Scan for the cell matching the given text and deliver its (x, y) coordinate at center. 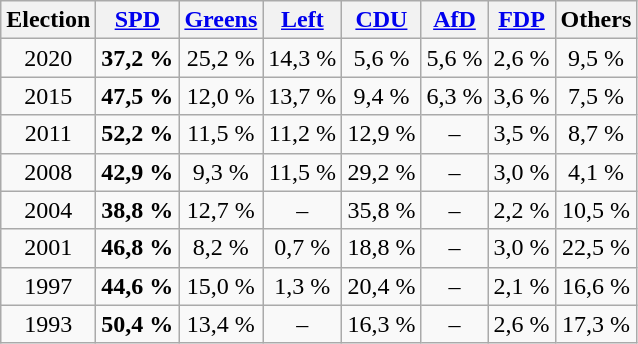
44,6 % (138, 286)
2020 (48, 58)
2,2 % (522, 210)
25,2 % (221, 58)
10,5 % (596, 210)
CDU (382, 20)
17,3 % (596, 324)
1997 (48, 286)
13,7 % (302, 96)
2011 (48, 134)
13,4 % (221, 324)
8,2 % (221, 248)
16,6 % (596, 286)
2008 (48, 172)
1993 (48, 324)
12,9 % (382, 134)
3,5 % (522, 134)
35,8 % (382, 210)
29,2 % (382, 172)
2001 (48, 248)
2004 (48, 210)
46,8 % (138, 248)
50,4 % (138, 324)
11,2 % (302, 134)
18,8 % (382, 248)
2015 (48, 96)
3,6 % (522, 96)
9,3 % (221, 172)
52,2 % (138, 134)
8,7 % (596, 134)
37,2 % (138, 58)
42,9 % (138, 172)
16,3 % (382, 324)
38,8 % (138, 210)
SPD (138, 20)
22,5 % (596, 248)
FDP (522, 20)
2,1 % (522, 286)
7,5 % (596, 96)
14,3 % (302, 58)
Left (302, 20)
Election (48, 20)
1,3 % (302, 286)
9,4 % (382, 96)
9,5 % (596, 58)
20,4 % (382, 286)
15,0 % (221, 286)
12,0 % (221, 96)
47,5 % (138, 96)
12,7 % (221, 210)
Others (596, 20)
0,7 % (302, 248)
Greens (221, 20)
AfD (454, 20)
4,1 % (596, 172)
6,3 % (454, 96)
